Determine the (X, Y) coordinate at the center of the cell enclosing the given text.  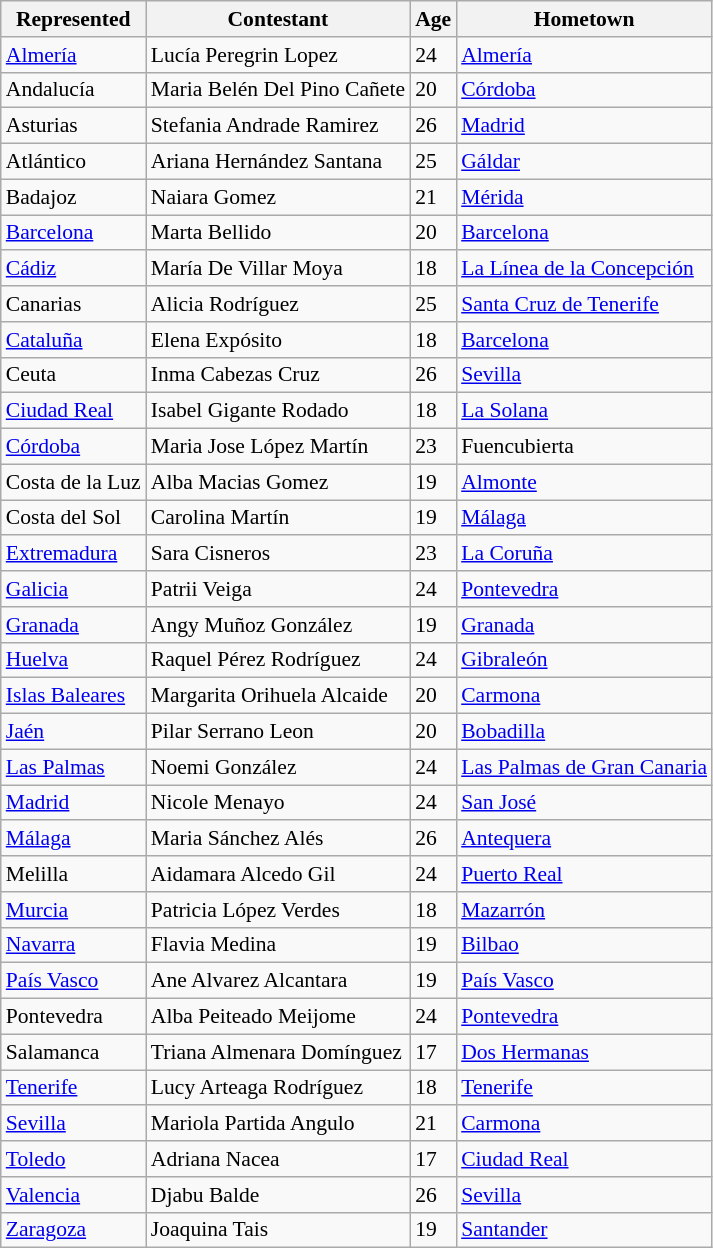
Santander (584, 1230)
Maria Belén Del Pino Cañete (278, 90)
Ariana Hernández Santana (278, 162)
Djabu Balde (278, 1195)
Cataluña (74, 340)
Noemi González (278, 767)
Dos Hermanas (584, 1052)
María De Villar Moya (278, 269)
Canarias (74, 304)
Galicia (74, 589)
Zaragoza (74, 1230)
La Línea de la Concepción (584, 269)
Mariola Partida Angulo (278, 1124)
Costa de la Luz (74, 482)
Melilla (74, 874)
Carolina Martín (278, 518)
Lucía Peregrin Lopez (278, 55)
Badajoz (74, 197)
Bilbao (584, 945)
Antequera (584, 839)
Santa Cruz de Tenerife (584, 304)
Triana Almenara Domínguez (278, 1052)
Alba Macias Gomez (278, 482)
Lucy Arteaga Rodríguez (278, 1088)
Patrii Veiga (278, 589)
Toledo (74, 1159)
Margarita Orihuela Alcaide (278, 696)
Aidamara Alcedo Gil (278, 874)
Gáldar (584, 162)
Gibraleón (584, 660)
Inma Cabezas Cruz (278, 375)
Ane Alvarez Alcantara (278, 981)
Jaén (74, 732)
Age (433, 19)
Adriana Nacea (278, 1159)
Maria Sánchez Alés (278, 839)
Patricia López Verdes (278, 910)
Salamanca (74, 1052)
Hometown (584, 19)
Joaquina Tais (278, 1230)
Maria Jose López Martín (278, 447)
La Coruña (584, 554)
Contestant (278, 19)
Alicia Rodríguez (278, 304)
Sara Cisneros (278, 554)
Las Palmas de Gran Canaria (584, 767)
Costa del Sol (74, 518)
Mérida (584, 197)
Puerto Real (584, 874)
Ceuta (74, 375)
Flavia Medina (278, 945)
Raquel Pérez Rodríguez (278, 660)
Navarra (74, 945)
Mazarrón (584, 910)
Islas Baleares (74, 696)
Murcia (74, 910)
Stefania Andrade Ramirez (278, 126)
Las Palmas (74, 767)
Angy Muñoz González (278, 625)
Alba Peiteado Meijome (278, 1017)
Cádiz (74, 269)
Asturias (74, 126)
Marta Bellido (278, 233)
Elena Expósito (278, 340)
Fuencubierta (584, 447)
Huelva (74, 660)
Extremadura (74, 554)
San José (584, 803)
Represented (74, 19)
Andalucía (74, 90)
La Solana (584, 411)
Pilar Serrano Leon (278, 732)
Atlántico (74, 162)
Nicole Menayo (278, 803)
Isabel Gigante Rodado (278, 411)
Valencia (74, 1195)
Naiara Gomez (278, 197)
Bobadilla (584, 732)
Almonte (584, 482)
